Determine the [X, Y] coordinate at the center of the cell enclosing the given text.  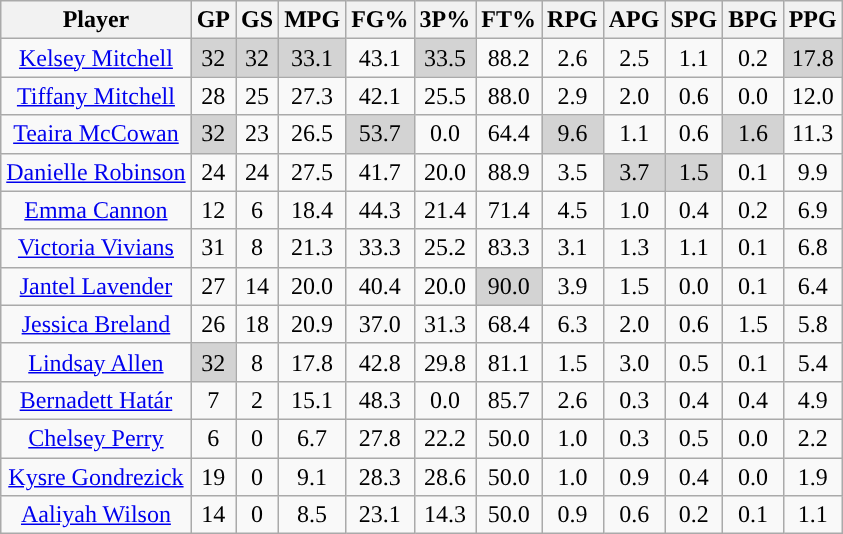
GS [258, 20]
3.9 [573, 286]
6.8 [812, 248]
23.1 [380, 515]
SPG [694, 20]
27.3 [312, 96]
28.3 [380, 477]
1.9 [812, 477]
14.3 [445, 515]
83.3 [509, 248]
21.4 [445, 210]
2 [258, 400]
25.5 [445, 96]
88.9 [509, 172]
33.1 [312, 58]
9.1 [312, 477]
26 [213, 324]
48.3 [380, 400]
27 [213, 286]
88.2 [509, 58]
7 [213, 400]
53.7 [380, 134]
Teaira McCowan [96, 134]
Kelsey Mitchell [96, 58]
9.6 [573, 134]
5.4 [812, 362]
1.6 [753, 134]
21.3 [312, 248]
64.4 [509, 134]
PPG [812, 20]
BPG [753, 20]
9.9 [812, 172]
44.3 [380, 210]
2.9 [573, 96]
29.8 [445, 362]
RPG [573, 20]
42.8 [380, 362]
Aaliyah Wilson [96, 515]
27.8 [380, 438]
Victoria Vivians [96, 248]
18 [258, 324]
31 [213, 248]
26.5 [312, 134]
Emma Cannon [96, 210]
FT% [509, 20]
28.6 [445, 477]
12 [213, 210]
6.7 [312, 438]
88.0 [509, 96]
2.2 [812, 438]
4.5 [573, 210]
22.2 [445, 438]
27.5 [312, 172]
Tiffany Mitchell [96, 96]
4.9 [812, 400]
42.1 [380, 96]
15.1 [312, 400]
23 [258, 134]
25.2 [445, 248]
APG [634, 20]
3.7 [634, 172]
3.0 [634, 362]
GP [213, 20]
20.9 [312, 324]
Kysre Gondrezick [96, 477]
8.5 [312, 515]
Bernadett Határ [96, 400]
33.5 [445, 58]
6.9 [812, 210]
3.1 [573, 248]
68.4 [509, 324]
11.3 [812, 134]
85.7 [509, 400]
6.4 [812, 286]
Player [96, 20]
25 [258, 96]
1.3 [634, 248]
43.1 [380, 58]
Lindsay Allen [96, 362]
40.4 [380, 286]
41.7 [380, 172]
33.3 [380, 248]
18.4 [312, 210]
3.5 [573, 172]
MPG [312, 20]
Jantel Lavender [96, 286]
31.3 [445, 324]
5.8 [812, 324]
Jessica Breland [96, 324]
6.3 [573, 324]
19 [213, 477]
37.0 [380, 324]
Danielle Robinson [96, 172]
71.4 [509, 210]
FG% [380, 20]
90.0 [509, 286]
Chelsey Perry [96, 438]
81.1 [509, 362]
12.0 [812, 96]
2.5 [634, 58]
28 [213, 96]
3P% [445, 20]
